Scan for the cell matching the given text and deliver its (x, y) coordinate at center. 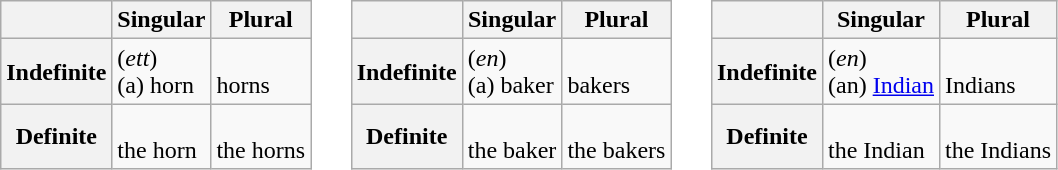
the bakers (616, 136)
(en) (an) Indian (880, 72)
Indians (998, 72)
bakers (616, 72)
the Indian (880, 136)
the Indians (998, 136)
the horns (261, 136)
the baker (512, 136)
the horn (162, 136)
(ett) (a) horn (162, 72)
horns (261, 72)
(en) (a) baker (512, 72)
